Find where the given text appears and provide that cell's center as [X, Y] coordinate. 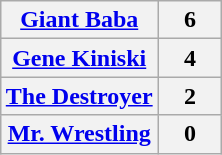
Mr. Wrestling [79, 134]
2 [190, 96]
The Destroyer [79, 96]
Giant Baba [79, 20]
Gene Kiniski [79, 58]
0 [190, 134]
6 [190, 20]
4 [190, 58]
